Search for the cell housing the specified text and yield its (x, y) center coordinate. 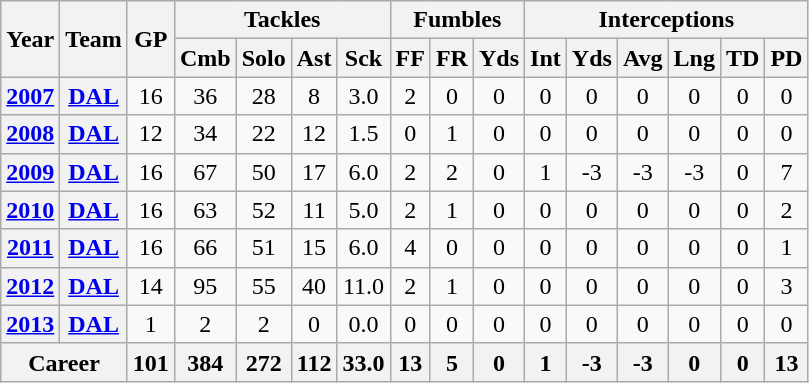
Lng (694, 58)
112 (314, 362)
63 (205, 210)
Cmb (205, 58)
2007 (30, 96)
1.5 (364, 134)
22 (264, 134)
51 (264, 248)
2011 (30, 248)
17 (314, 172)
3 (786, 286)
GP (150, 39)
Sck (364, 58)
Team (94, 39)
Ast (314, 58)
7 (786, 172)
8 (314, 96)
Tackles (282, 20)
2013 (30, 324)
52 (264, 210)
11.0 (364, 286)
384 (205, 362)
36 (205, 96)
95 (205, 286)
2008 (30, 134)
28 (264, 96)
5 (452, 362)
2012 (30, 286)
33.0 (364, 362)
Year (30, 39)
FF (410, 58)
Interceptions (666, 20)
67 (205, 172)
101 (150, 362)
66 (205, 248)
TD (742, 58)
PD (786, 58)
4 (410, 248)
15 (314, 248)
34 (205, 134)
0.0 (364, 324)
2009 (30, 172)
5.0 (364, 210)
50 (264, 172)
40 (314, 286)
3.0 (364, 96)
55 (264, 286)
Int (546, 58)
Solo (264, 58)
2010 (30, 210)
14 (150, 286)
Career (64, 362)
272 (264, 362)
Fumbles (458, 20)
11 (314, 210)
FR (452, 58)
Avg (642, 58)
